Search for the cell housing the specified text and yield its (x, y) center coordinate. 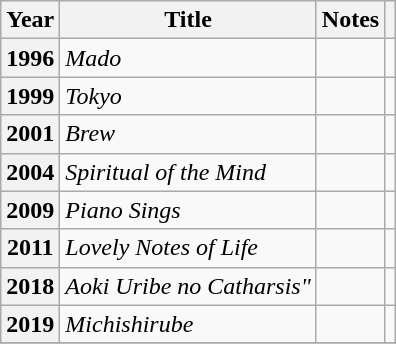
2018 (30, 286)
2019 (30, 324)
2001 (30, 134)
Michishirube (188, 324)
1999 (30, 96)
Lovely Notes of Life (188, 248)
Piano Sings (188, 210)
Title (188, 20)
Aoki Uribe no Catharsis" (188, 286)
Spiritual of the Mind (188, 172)
Tokyo (188, 96)
2004 (30, 172)
Notes (350, 20)
Mado (188, 58)
2009 (30, 210)
Year (30, 20)
2011 (30, 248)
Brew (188, 134)
1996 (30, 58)
